Determine the (x, y) coordinate at the center of the cell enclosing the given text.  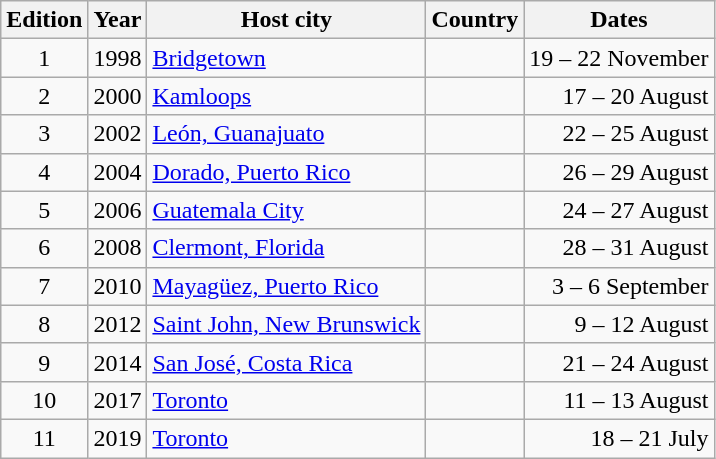
22 – 25 August (619, 134)
6 (44, 248)
2006 (118, 210)
2004 (118, 172)
11 (44, 438)
2012 (118, 324)
León, Guanajuato (286, 134)
9 (44, 362)
Dates (619, 20)
3 – 6 September (619, 286)
5 (44, 210)
Clermont, Florida (286, 248)
9 – 12 August (619, 324)
17 – 20 August (619, 96)
28 – 31 August (619, 248)
Saint John, New Brunswick (286, 324)
19 – 22 November (619, 58)
3 (44, 134)
Bridgetown (286, 58)
1998 (118, 58)
2008 (118, 248)
Mayagüez, Puerto Rico (286, 286)
2017 (118, 400)
11 – 13 August (619, 400)
2000 (118, 96)
Edition (44, 20)
Country (475, 20)
Kamloops (286, 96)
10 (44, 400)
24 – 27 August (619, 210)
2010 (118, 286)
21 – 24 August (619, 362)
Year (118, 20)
2019 (118, 438)
7 (44, 286)
San José, Costa Rica (286, 362)
26 – 29 August (619, 172)
Dorado, Puerto Rico (286, 172)
2014 (118, 362)
4 (44, 172)
2 (44, 96)
1 (44, 58)
2002 (118, 134)
Host city (286, 20)
8 (44, 324)
18 – 21 July (619, 438)
Guatemala City (286, 210)
